Return [X, Y] of the center of cell containing provided text 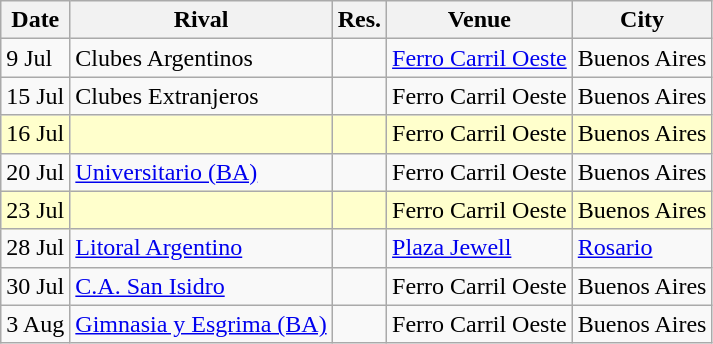
C.A. San Isidro [201, 286]
Clubes Argentinos [201, 58]
Clubes Extranjeros [201, 96]
Gimnasia y Esgrima (BA) [201, 324]
20 Jul [36, 172]
Litoral Argentino [201, 248]
3 Aug [36, 324]
Date [36, 20]
Plaza Jewell [480, 248]
Rosario [642, 248]
16 Jul [36, 134]
City [642, 20]
Universitario (BA) [201, 172]
Rival [201, 20]
28 Jul [36, 248]
15 Jul [36, 96]
Res. [359, 20]
Venue [480, 20]
23 Jul [36, 210]
30 Jul [36, 286]
9 Jul [36, 58]
